For the text-containing cell, return its midpoint in (X, Y) coordinate format. 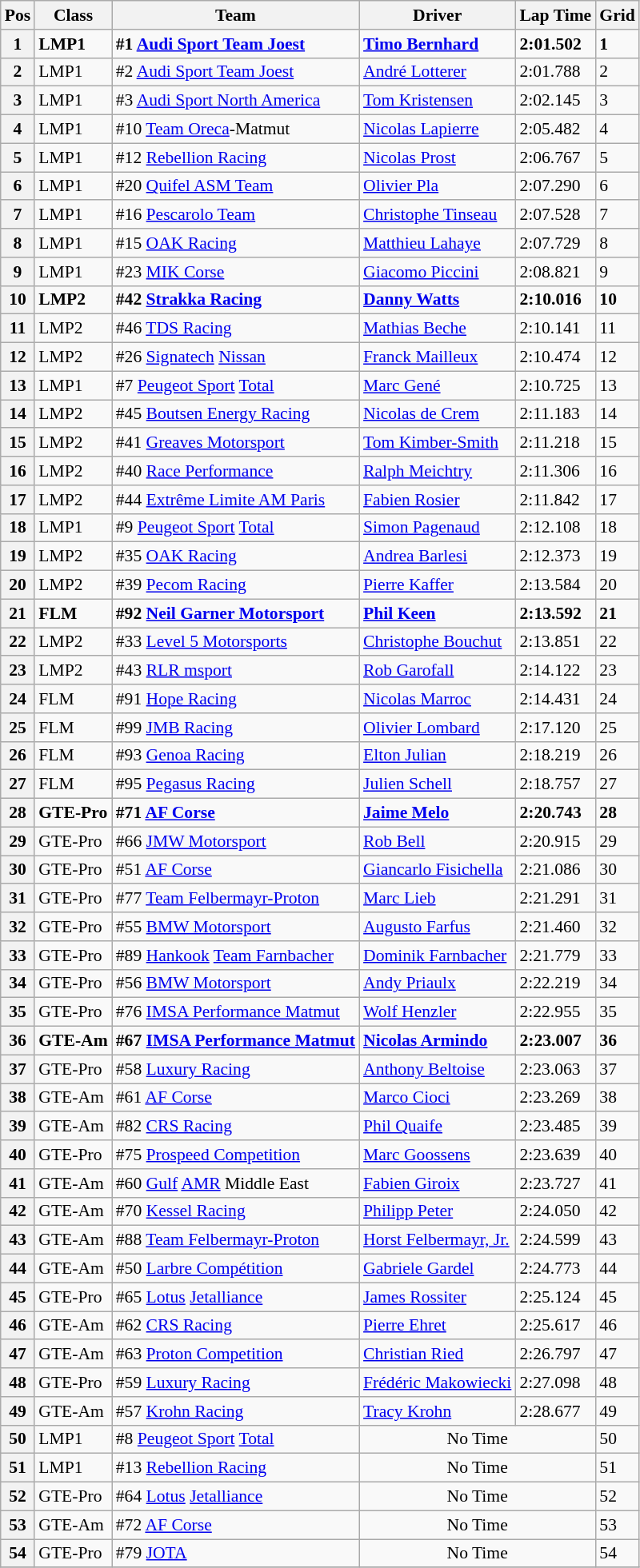
Nicolas Marroc (437, 699)
Simon Pagenaud (437, 528)
Marc Gené (437, 385)
2:24.050 (555, 1211)
#75 Prospeed Competition (235, 1155)
Dominik Farnbacher (437, 956)
Fabien Giroix (437, 1183)
#71 AF Corse (235, 813)
Class (73, 15)
Christian Ried (437, 1355)
#57 Krohn Racing (235, 1411)
2:28.677 (555, 1411)
2:10.141 (555, 329)
2:07.290 (555, 186)
Nicolas Prost (437, 158)
#56 BMW Motorsport (235, 983)
2:25.617 (555, 1326)
2:12.373 (555, 557)
#89 Hankook Team Farnbacher (235, 956)
Phil Quaife (437, 1127)
2:01.788 (555, 72)
2:26.797 (555, 1355)
2:07.528 (555, 215)
#61 AF Corse (235, 1098)
Lap Time (555, 15)
2:13.592 (555, 613)
2:20.915 (555, 841)
#64 Lotus Jetalliance (235, 1497)
#66 JMW Motorsport (235, 841)
Rob Garofall (437, 671)
2:10.725 (555, 385)
2:21.086 (555, 870)
2:11.218 (555, 443)
Frédéric Makowiecki (437, 1382)
Pierre Kaffer (437, 585)
2:24.599 (555, 1240)
#79 JOTA (235, 1554)
Anthony Beltoise (437, 1069)
#45 Boutsen Energy Racing (235, 414)
2:18.219 (555, 756)
#51 AF Corse (235, 870)
2:21.291 (555, 899)
#70 Kessel Racing (235, 1211)
2:23.269 (555, 1098)
2:23.063 (555, 1069)
Gabriele Gardel (437, 1269)
#76 IMSA Performance Matmut (235, 1012)
Nicolas Lapierre (437, 130)
2:23.485 (555, 1127)
2:14.431 (555, 699)
#13 Rebellion Racing (235, 1468)
#62 CRS Racing (235, 1326)
Wolf Henzler (437, 1012)
#60 Gulf AMR Middle East (235, 1183)
2:20.743 (555, 813)
2:24.773 (555, 1269)
2:11.183 (555, 414)
2:22.955 (555, 1012)
#99 JMB Racing (235, 728)
Tracy Krohn (437, 1411)
Nicolas de Crem (437, 414)
Pos (18, 15)
Ralph Meichtry (437, 471)
Franck Mailleux (437, 357)
#41 Greaves Motorsport (235, 443)
2:11.306 (555, 471)
Rob Bell (437, 841)
James Rossiter (437, 1297)
Timo Bernhard (437, 44)
2:21.460 (555, 927)
Horst Felbermayr, Jr. (437, 1240)
2:25.124 (555, 1297)
Tom Kimber-Smith (437, 443)
#7 Peugeot Sport Total (235, 385)
2:18.757 (555, 784)
2:11.842 (555, 500)
2:23.007 (555, 1041)
#8 Peugeot Sport Total (235, 1439)
Matthieu Lahaye (437, 243)
André Lotterer (437, 72)
2:10.474 (555, 357)
2:21.779 (555, 956)
2:06.767 (555, 158)
Olivier Pla (437, 186)
#16 Pescarolo Team (235, 215)
Giacomo Piccini (437, 272)
Grid (618, 15)
Driver (437, 15)
#65 Lotus Jetalliance (235, 1297)
Marc Lieb (437, 899)
#46 TDS Racing (235, 329)
#35 OAK Racing (235, 557)
#55 BMW Motorsport (235, 927)
Elton Julian (437, 756)
Marc Goossens (437, 1155)
#59 Luxury Racing (235, 1382)
#26 Signatech Nissan (235, 357)
#95 Pegasus Racing (235, 784)
#92 Neil Garner Motorsport (235, 613)
#39 Pecom Racing (235, 585)
2:07.729 (555, 243)
Andy Priaulx (437, 983)
Danny Watts (437, 300)
2:13.584 (555, 585)
#15 OAK Racing (235, 243)
#72 AF Corse (235, 1525)
2:02.145 (555, 101)
#33 Level 5 Motorsports (235, 642)
#91 Hope Racing (235, 699)
Jaime Melo (437, 813)
#9 Peugeot Sport Total (235, 528)
2:17.120 (555, 728)
2:23.639 (555, 1155)
#1 Audi Sport Team Joest (235, 44)
#3 Audi Sport North America (235, 101)
Julien Schell (437, 784)
Phil Keen (437, 613)
Olivier Lombard (437, 728)
2:13.851 (555, 642)
Fabien Rosier (437, 500)
Andrea Barlesi (437, 557)
Marco Cioci (437, 1098)
Giancarlo Fisichella (437, 870)
#93 Genoa Racing (235, 756)
#20 Quifel ASM Team (235, 186)
#23 MIK Corse (235, 272)
2:27.098 (555, 1382)
Nicolas Armindo (437, 1041)
#58 Luxury Racing (235, 1069)
2:12.108 (555, 528)
2:14.122 (555, 671)
2:05.482 (555, 130)
Philipp Peter (437, 1211)
#42 Strakka Racing (235, 300)
#82 CRS Racing (235, 1127)
#67 IMSA Performance Matmut (235, 1041)
2:23.727 (555, 1183)
2:01.502 (555, 44)
2:10.016 (555, 300)
#77 Team Felbermayr-Proton (235, 899)
Team (235, 15)
Tom Kristensen (437, 101)
#44 Extrême Limite AM Paris (235, 500)
2:22.219 (555, 983)
Christophe Tinseau (437, 215)
Pierre Ehret (437, 1326)
#88 Team Felbermayr-Proton (235, 1240)
Christophe Bouchut (437, 642)
Augusto Farfus (437, 927)
#12 Rebellion Racing (235, 158)
#10 Team Oreca-Matmut (235, 130)
#50 Larbre Compétition (235, 1269)
#40 Race Performance (235, 471)
Mathias Beche (437, 329)
2:08.821 (555, 272)
#2 Audi Sport Team Joest (235, 72)
#43 RLR msport (235, 671)
#63 Proton Competition (235, 1355)
